For the text-containing cell, return its midpoint in (X, Y) coordinate format. 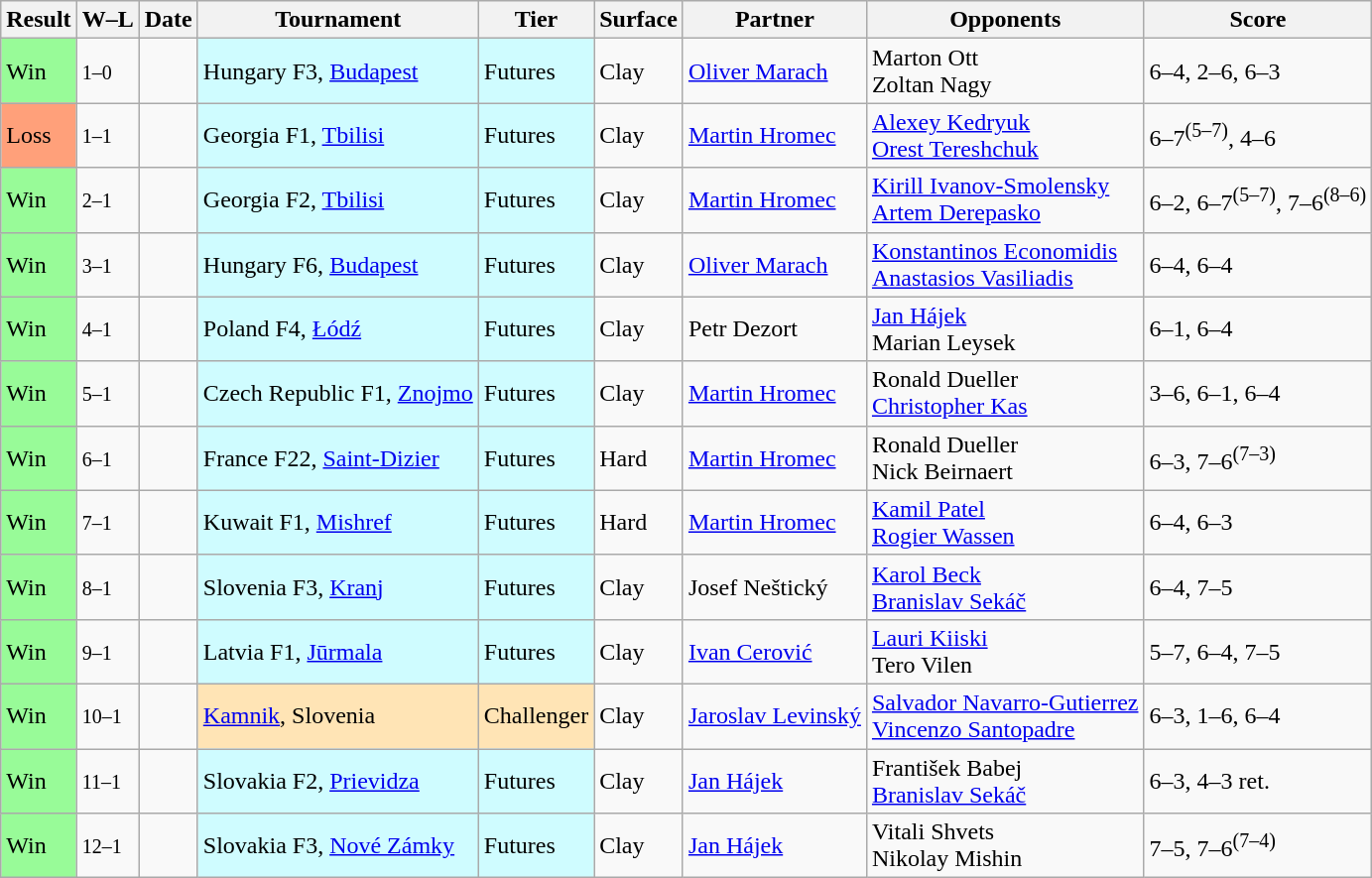
Opponents (1005, 20)
Challenger (536, 716)
1–0 (107, 71)
5–1 (107, 393)
6–3, 1–6, 6–4 (1258, 716)
11–1 (107, 780)
Result (39, 20)
12–1 (107, 845)
Kirill Ivanov-Smolensky Artem Derepasko (1005, 200)
6–1, 6–4 (1258, 329)
Surface (639, 20)
Slovenia F3, Kranj (337, 587)
6–3, 4–3 ret. (1258, 780)
6–4, 6–3 (1258, 522)
Georgia F1, Tbilisi (337, 135)
6–4, 7–5 (1258, 587)
Karol Beck Branislav Sekáč (1005, 587)
4–1 (107, 329)
3–6, 6–1, 6–4 (1258, 393)
Ronald Dueller Nick Beirnaert (1005, 458)
Marton Ott Zoltan Nagy (1005, 71)
6–1 (107, 458)
6–4, 6–4 (1258, 264)
6–2, 6–7(5–7), 7–6(8–6) (1258, 200)
W–L (107, 20)
9–1 (107, 651)
6–3, 7–6(7–3) (1258, 458)
7–5, 7–6(7–4) (1258, 845)
6–4, 2–6, 6–3 (1258, 71)
Konstantinos Economidis Anastasios Vasiliadis (1005, 264)
2–1 (107, 200)
Ivan Cerović (774, 651)
Petr Dezort (774, 329)
Jaroslav Levinský (774, 716)
Jan Hájek Marian Leysek (1005, 329)
Kamil Patel Rogier Wassen (1005, 522)
Loss (39, 135)
Partner (774, 20)
Hungary F6, Budapest (337, 264)
Czech Republic F1, Znojmo (337, 393)
France F22, Saint-Dizier (337, 458)
Tournament (337, 20)
Vitali Shvets Nikolay Mishin (1005, 845)
7–1 (107, 522)
František Babej Branislav Sekáč (1005, 780)
3–1 (107, 264)
Ronald Dueller Christopher Kas (1005, 393)
Kuwait F1, Mishref (337, 522)
10–1 (107, 716)
Slovakia F2, Prievidza (337, 780)
Slovakia F3, Nové Zámky (337, 845)
Salvador Navarro-Gutierrez Vincenzo Santopadre (1005, 716)
Georgia F2, Tbilisi (337, 200)
Hungary F3, Budapest (337, 71)
Score (1258, 20)
Kamnik, Slovenia (337, 716)
Date (169, 20)
Josef Neštický (774, 587)
Poland F4, Łódź (337, 329)
5–7, 6–4, 7–5 (1258, 651)
Latvia F1, Jūrmala (337, 651)
Lauri Kiiski Tero Vilen (1005, 651)
6–7(5–7), 4–6 (1258, 135)
Alexey Kedryuk Orest Tereshchuk (1005, 135)
8–1 (107, 587)
1–1 (107, 135)
Tier (536, 20)
